For the text-containing cell, return its midpoint in [x, y] coordinate format. 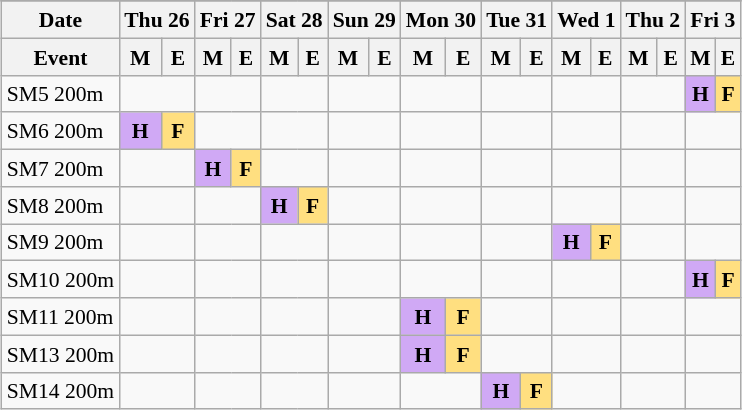
Event [60, 56]
SM6 200m [60, 130]
SM5 200m [60, 94]
SM9 200m [60, 242]
Sun 29 [364, 20]
SM13 200m [60, 354]
SM14 200m [60, 390]
Mon 30 [441, 20]
Fri 27 [228, 20]
Thu 26 [157, 20]
Tue 31 [516, 20]
Wed 1 [586, 20]
Thu 2 [652, 20]
Sat 28 [294, 20]
SM11 200m [60, 316]
SM8 200m [60, 204]
Date [60, 20]
SM7 200m [60, 168]
Fri 3 [712, 20]
SM10 200m [60, 280]
